Return the [x, y] coordinate for the center point of the cell that contains the specified text.  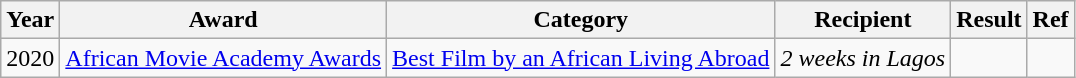
Ref [1050, 20]
Category [581, 20]
2020 [30, 58]
Result [989, 20]
Recipient [863, 20]
Best Film by an African Living Abroad [581, 58]
2 weeks in Lagos [863, 58]
Award [224, 20]
Year [30, 20]
African Movie Academy Awards [224, 58]
